From the cell containing the given text, extract its center point as [x, y] coordinate. 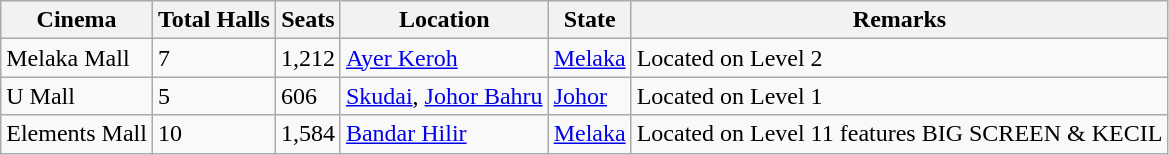
Johor [590, 96]
Located on Level 1 [900, 96]
Seats [308, 20]
Melaka Mall [77, 58]
Location [444, 20]
Located on Level 2 [900, 58]
Remarks [900, 20]
Bandar Hilir [444, 134]
Skudai, Johor Bahru [444, 96]
1,212 [308, 58]
10 [214, 134]
7 [214, 58]
Ayer Keroh [444, 58]
State [590, 20]
U Mall [77, 96]
Total Halls [214, 20]
606 [308, 96]
Elements Mall [77, 134]
5 [214, 96]
Located on Level 11 features BIG SCREEN & KECIL [900, 134]
1,584 [308, 134]
Cinema [77, 20]
